Locate the cell with the specified text and output its [X, Y] center coordinate. 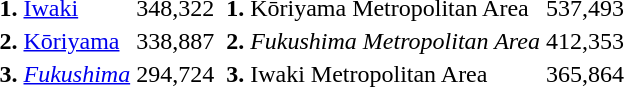
Fukushima Metropolitan Area [396, 41]
Kōriyama [77, 41]
2. [232, 41]
338,887 [176, 41]
